Return the [x, y] coordinate for the center point of the cell that contains the specified text.  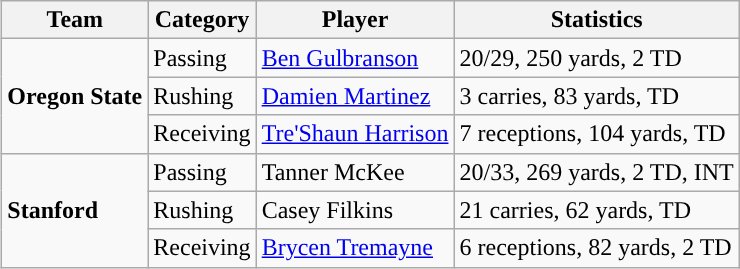
Player [355, 20]
20/29, 250 yards, 2 TD [596, 58]
Ben Gulbranson [355, 58]
21 carries, 62 yards, TD [596, 210]
Damien Martinez [355, 96]
Tre'Shaun Harrison [355, 134]
Statistics [596, 20]
20/33, 269 yards, 2 TD, INT [596, 172]
Stanford [75, 210]
6 receptions, 82 yards, 2 TD [596, 248]
7 receptions, 104 yards, TD [596, 134]
Category [202, 20]
3 carries, 83 yards, TD [596, 96]
Tanner McKee [355, 172]
Team [75, 20]
Oregon State [75, 96]
Brycen Tremayne [355, 248]
Casey Filkins [355, 210]
